Determine the [X, Y] coordinate at the center of the cell enclosing the given text.  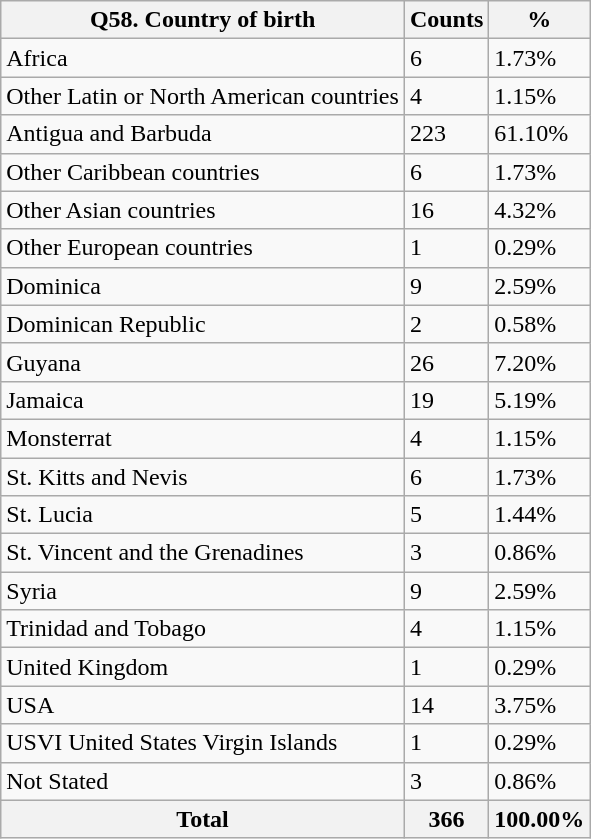
223 [446, 134]
14 [446, 705]
0.58% [540, 324]
Total [203, 819]
19 [446, 400]
7.20% [540, 362]
Dominican Republic [203, 324]
Dominica [203, 286]
Monsterrat [203, 438]
Guyana [203, 362]
United Kingdom [203, 667]
16 [446, 210]
Other Asian countries [203, 210]
USVI United States Virgin Islands [203, 743]
USA [203, 705]
St. Kitts and Nevis [203, 477]
4.32% [540, 210]
Other Latin or North American countries [203, 96]
Other Caribbean countries [203, 172]
366 [446, 819]
Syria [203, 591]
Trinidad and Tobago [203, 629]
5.19% [540, 400]
61.10% [540, 134]
5 [446, 515]
Counts [446, 20]
26 [446, 362]
% [540, 20]
Not Stated [203, 781]
2 [446, 324]
100.00% [540, 819]
Africa [203, 58]
3.75% [540, 705]
St. Lucia [203, 515]
1.44% [540, 515]
Q58. Country of birth [203, 20]
Antigua and Barbuda [203, 134]
Jamaica [203, 400]
Other European countries [203, 248]
St. Vincent and the Grenadines [203, 553]
